Find where the given text appears and provide that cell's center as [X, Y] coordinate. 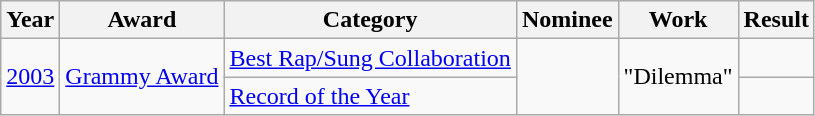
Best Rap/Sung Collaboration [370, 58]
Work [678, 20]
"Dilemma" [678, 77]
Award [142, 20]
Nominee [567, 20]
Record of the Year [370, 96]
Category [370, 20]
Grammy Award [142, 77]
Result [776, 20]
Year [30, 20]
2003 [30, 77]
